Return the (X, Y) coordinate for the center point of the cell that contains the specified text.  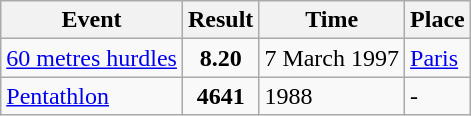
Place (438, 20)
Event (92, 20)
Result (220, 20)
7 March 1997 (332, 58)
Pentathlon (92, 96)
8.20 (220, 58)
Time (332, 20)
Paris (438, 58)
4641 (220, 96)
60 metres hurdles (92, 58)
- (438, 96)
1988 (332, 96)
